Provide the (x, y) coordinate of the cell's center where the given text is located.  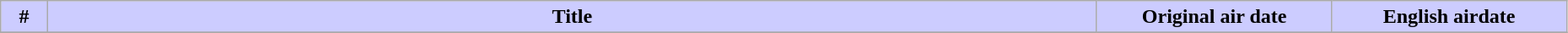
# (24, 17)
Original air date (1214, 17)
Title (572, 17)
English airdate (1449, 17)
